Provide the (x, y) coordinate of the cell's center where the given text is located.  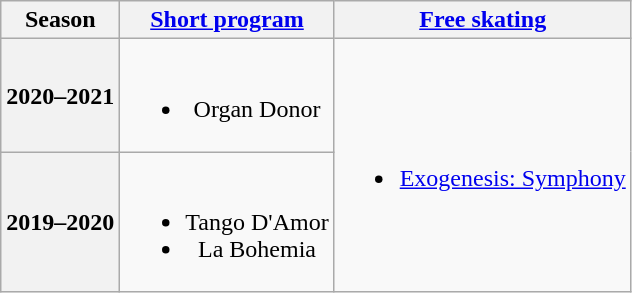
Short program (227, 20)
Tango D'AmorLa Bohemia (227, 222)
Season (60, 20)
2020–2021 (60, 96)
Free skating (482, 20)
2019–2020 (60, 222)
Exogenesis: Symphony (482, 166)
Organ Donor (227, 96)
